Capture the cell that displays the provided text and extract its (x, y) central coordinate. 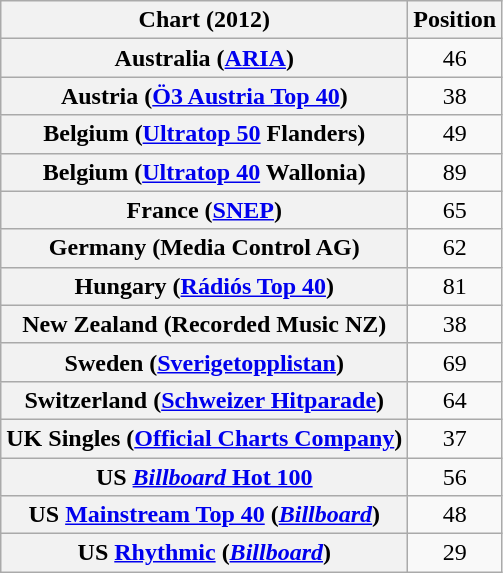
Sweden (Sverigetopplistan) (204, 362)
Switzerland (Schweizer Hitparade) (204, 400)
81 (455, 286)
US Mainstream Top 40 (Billboard) (204, 515)
Belgium (Ultratop 50 Flanders) (204, 134)
56 (455, 477)
Germany (Media Control AG) (204, 248)
62 (455, 248)
UK Singles (Official Charts Company) (204, 438)
France (SNEP) (204, 210)
64 (455, 400)
US Rhythmic (Billboard) (204, 553)
89 (455, 172)
48 (455, 515)
Hungary (Rádiós Top 40) (204, 286)
Australia (ARIA) (204, 58)
Belgium (Ultratop 40 Wallonia) (204, 172)
65 (455, 210)
Chart (2012) (204, 20)
69 (455, 362)
29 (455, 553)
49 (455, 134)
37 (455, 438)
New Zealand (Recorded Music NZ) (204, 324)
Position (455, 20)
Austria (Ö3 Austria Top 40) (204, 96)
46 (455, 58)
US Billboard Hot 100 (204, 477)
